Return the [X, Y] coordinate for the center point of the cell that contains the specified text.  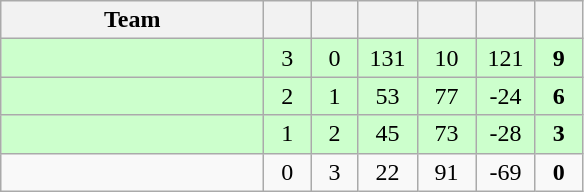
9 [558, 58]
-69 [506, 172]
121 [506, 58]
-24 [506, 96]
-28 [506, 134]
6 [558, 96]
131 [388, 58]
22 [388, 172]
10 [446, 58]
77 [446, 96]
91 [446, 172]
Team [132, 20]
73 [446, 134]
45 [388, 134]
53 [388, 96]
